Identify which cell holds the provided text, then report its (X, Y) central coordinate. 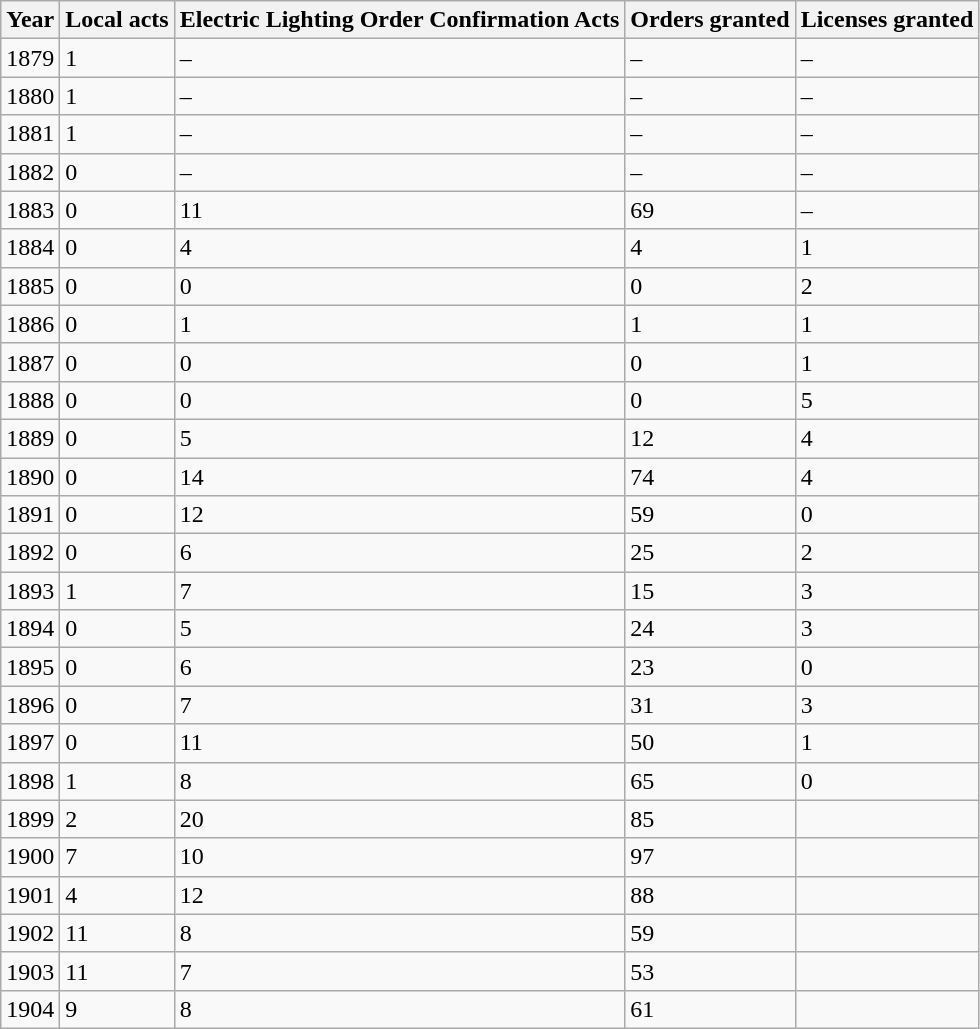
1888 (30, 400)
Electric Lighting Order Confirmation Acts (400, 20)
1904 (30, 1009)
Orders granted (710, 20)
1894 (30, 629)
1884 (30, 248)
1892 (30, 553)
61 (710, 1009)
1895 (30, 667)
1900 (30, 857)
1891 (30, 515)
10 (400, 857)
Licenses granted (887, 20)
97 (710, 857)
1881 (30, 134)
65 (710, 781)
50 (710, 743)
85 (710, 819)
1885 (30, 286)
25 (710, 553)
1901 (30, 895)
1883 (30, 210)
Year (30, 20)
74 (710, 477)
1893 (30, 591)
Local acts (117, 20)
88 (710, 895)
53 (710, 971)
1879 (30, 58)
9 (117, 1009)
1898 (30, 781)
1887 (30, 362)
1886 (30, 324)
1882 (30, 172)
1880 (30, 96)
1890 (30, 477)
31 (710, 705)
1889 (30, 438)
24 (710, 629)
23 (710, 667)
14 (400, 477)
1903 (30, 971)
1899 (30, 819)
1896 (30, 705)
1897 (30, 743)
1902 (30, 933)
15 (710, 591)
69 (710, 210)
20 (400, 819)
